Search for the cell housing the specified text and yield its (x, y) center coordinate. 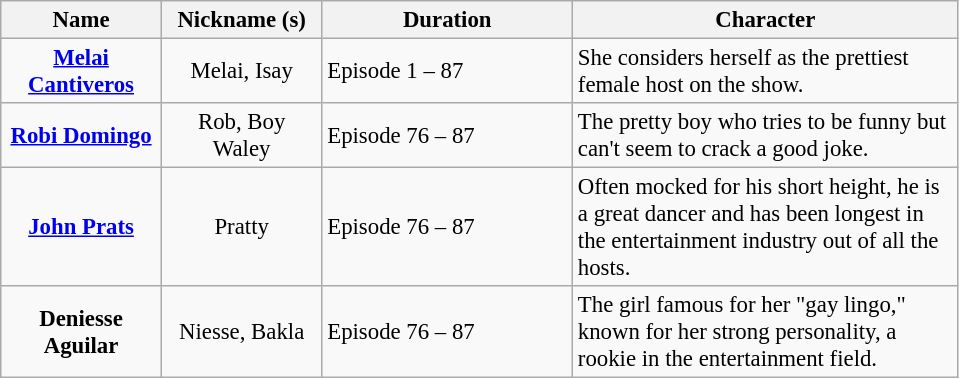
Rob, Boy Waley (242, 136)
Often mocked for his short height, he is a great dancer and has been longest in the entertainment industry out of all the hosts. (766, 228)
The pretty boy who tries to be funny but can't seem to crack a good joke. (766, 136)
Pratty (242, 228)
Melai, Isay (242, 72)
Melai Cantiveros (82, 72)
Character (766, 20)
Episode 1 – 87 (448, 72)
Nickname (s) (242, 20)
Name (82, 20)
Duration (448, 20)
Niesse, Bakla (242, 332)
She considers herself as the prettiest female host on the show. (766, 72)
John Prats (82, 228)
Robi Domingo (82, 136)
Deniesse Aguilar (82, 332)
The girl famous for her "gay lingo," known for her strong personality, a rookie in the entertainment field. (766, 332)
